Return (X, Y) of the center of cell containing provided text 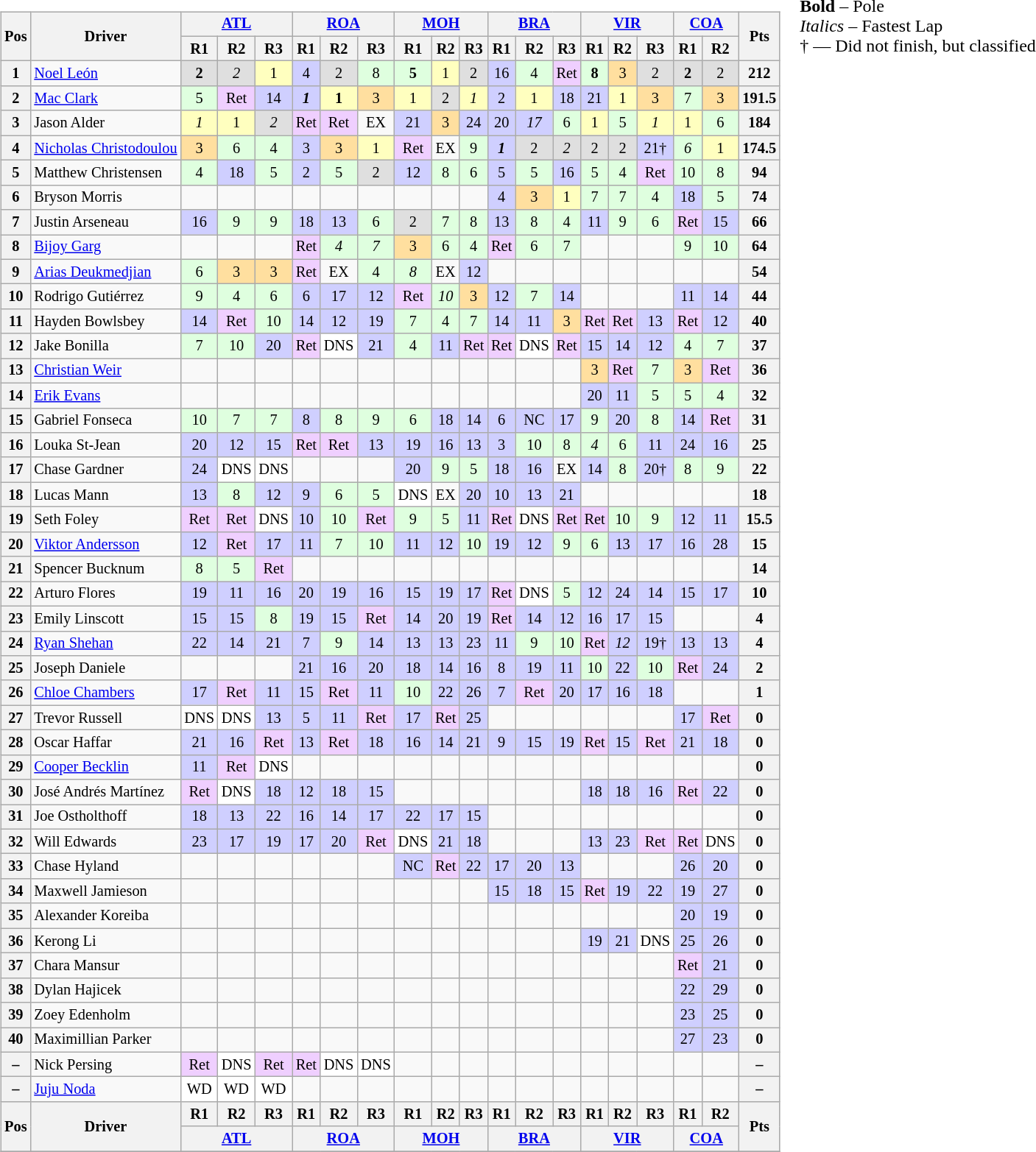
212 (760, 74)
Lucas Mann (105, 495)
Nicholas Christodoulou (105, 148)
Jason Alder (105, 123)
174.5 (760, 148)
Christian Weir (105, 371)
94 (760, 173)
Viktor Andersson (105, 544)
Alexander Koreiba (105, 916)
Joe Ostholthoff (105, 817)
15.5 (760, 520)
Maxwell Jamieson (105, 891)
184 (760, 123)
Joseph Daniele (105, 668)
54 (760, 272)
Chara Mansur (105, 966)
38 (15, 990)
Spencer Bucknum (105, 569)
Kerong Li (105, 941)
Justin Arseneau (105, 222)
Emily Linscott (105, 618)
Arias Deukmedjian (105, 272)
Juju Noda (105, 1089)
Bijoy Garg (105, 247)
Hayden Bowlsbey (105, 322)
20† (655, 470)
Oscar Haffar (105, 743)
66 (760, 222)
39 (15, 1015)
Zoey Edenholm (105, 1015)
Nick Persing (105, 1064)
34 (15, 891)
30 (15, 792)
19† (655, 643)
Bryson Morris (105, 197)
64 (760, 247)
Gabriel Fonseca (105, 420)
Dylan Hajicek (105, 990)
Louka St-Jean (105, 445)
Chase Gardner (105, 470)
Ryan Shehan (105, 643)
Rodrigo Gutiérrez (105, 297)
Trevor Russell (105, 718)
Jake Bonilla (105, 346)
Cooper Becklin (105, 767)
Seth Foley (105, 520)
Chloe Chambers (105, 693)
Arturo Flores (105, 594)
Mac Clark (105, 99)
44 (760, 297)
191.5 (760, 99)
35 (15, 916)
21† (655, 148)
Chase Hyland (105, 866)
Maximillian Parker (105, 1040)
Noel León (105, 74)
Will Edwards (105, 841)
Erik Evans (105, 395)
33 (15, 866)
José Andrés Martínez (105, 792)
Matthew Christensen (105, 173)
74 (760, 197)
